Return the [X, Y] coordinate for the center point of the cell that contains the specified text.  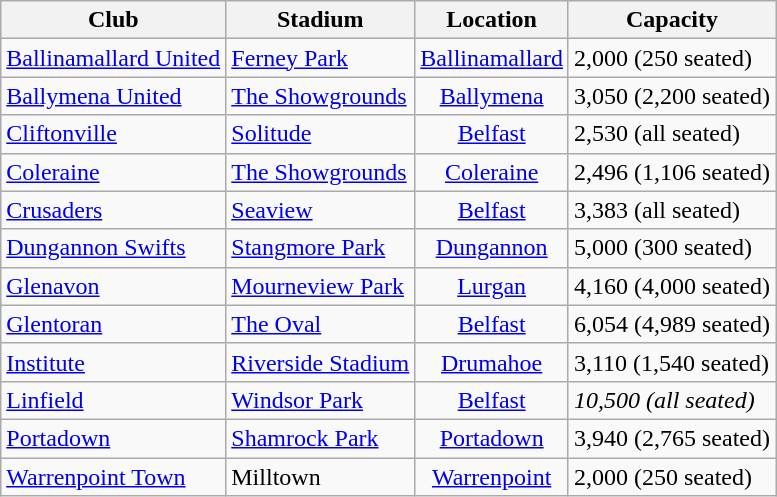
3,383 (all seated) [672, 210]
Windsor Park [320, 400]
Dungannon [492, 248]
Linfield [114, 400]
Warrenpoint [492, 477]
Seaview [320, 210]
Ballinamallard United [114, 58]
Warrenpoint Town [114, 477]
Riverside Stadium [320, 362]
Cliftonville [114, 134]
Location [492, 20]
Stadium [320, 20]
Ballymena [492, 96]
Ferney Park [320, 58]
Lurgan [492, 286]
2,496 (1,106 seated) [672, 172]
Institute [114, 362]
4,160 (4,000 seated) [672, 286]
3,050 (2,200 seated) [672, 96]
Ballymena United [114, 96]
Solitude [320, 134]
Crusaders [114, 210]
5,000 (300 seated) [672, 248]
Stangmore Park [320, 248]
3,940 (2,765 seated) [672, 438]
Dungannon Swifts [114, 248]
Ballinamallard [492, 58]
3,110 (1,540 seated) [672, 362]
6,054 (4,989 seated) [672, 324]
The Oval [320, 324]
Shamrock Park [320, 438]
10,500 (all seated) [672, 400]
Glenavon [114, 286]
Club [114, 20]
Glentoran [114, 324]
Capacity [672, 20]
Milltown [320, 477]
Drumahoe [492, 362]
Mourneview Park [320, 286]
2,530 (all seated) [672, 134]
